For the text-containing cell, return its midpoint in (x, y) coordinate format. 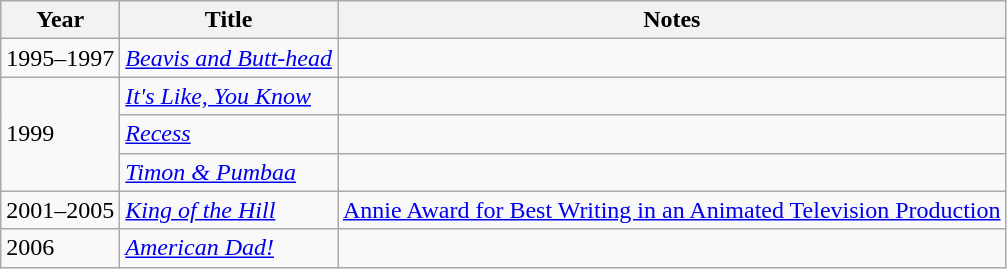
Title (229, 20)
Recess (229, 134)
Year (60, 20)
1995–1997 (60, 58)
2006 (60, 248)
Timon & Pumbaa (229, 172)
Annie Award for Best Writing in an Animated Television Production (672, 210)
American Dad! (229, 248)
Beavis and Butt-head (229, 58)
2001–2005 (60, 210)
1999 (60, 134)
King of the Hill (229, 210)
It's Like, You Know (229, 96)
Notes (672, 20)
